Locate the cell with the specified text and output its (X, Y) center coordinate. 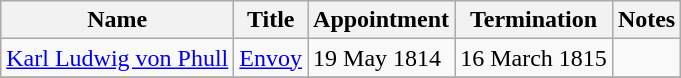
16 March 1815 (534, 58)
Termination (534, 20)
Karl Ludwig von Phull (118, 58)
19 May 1814 (382, 58)
Title (271, 20)
Envoy (271, 58)
Name (118, 20)
Appointment (382, 20)
Notes (646, 20)
